For the text-containing cell, return its midpoint in [X, Y] coordinate format. 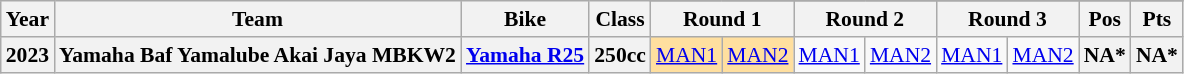
Pts [1157, 19]
250cc [620, 55]
2023 [28, 55]
Pos [1105, 19]
Round 1 [722, 19]
Year [28, 19]
Class [620, 19]
Yamaha R25 [525, 55]
Yamaha Baf Yamalube Akai Jaya MBKW2 [258, 55]
Team [258, 19]
Bike [525, 19]
Round 3 [1008, 19]
Round 2 [866, 19]
